Return [x, y] of the center of cell containing provided text 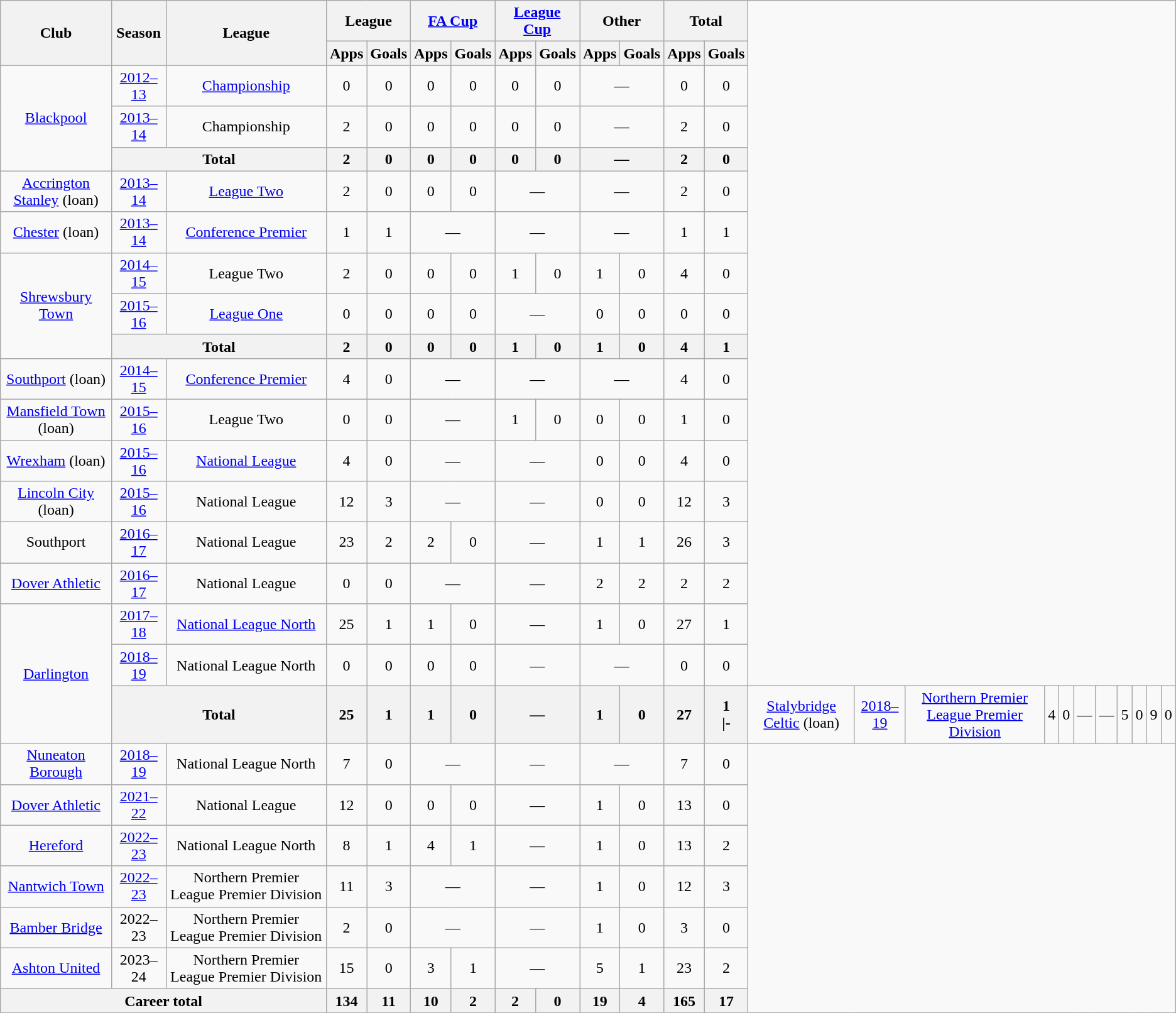
19 [600, 1000]
Lincoln City (loan) [57, 501]
Career total [163, 1000]
Accrington Stanley (loan) [57, 191]
2012–13 [138, 85]
26 [684, 543]
Southport [57, 543]
134 [346, 1000]
165 [684, 1000]
Nuneaton Borough [57, 764]
Hereford [57, 846]
Other [622, 21]
8 [346, 846]
2021–22 [138, 804]
Bamber Bridge [57, 928]
10 [431, 1000]
Darlington [57, 674]
Ashton United [57, 968]
Chester (loan) [57, 233]
9 [1153, 715]
Nantwich Town [57, 886]
Club [57, 33]
15 [346, 968]
17 [726, 1000]
League Cup [538, 21]
2023–24 [138, 968]
Wrexham (loan) [57, 460]
2017–18 [138, 625]
Season [138, 33]
Shrewsbury Town [57, 305]
Southport (loan) [57, 378]
Stalybridge Celtic (loan) [802, 715]
FA Cup [453, 21]
Mansfield Town (loan) [57, 420]
1|- [726, 715]
League One [246, 314]
Blackpool [57, 118]
